Extract the [X, Y] coordinate from the center of the cell holding the provided text.  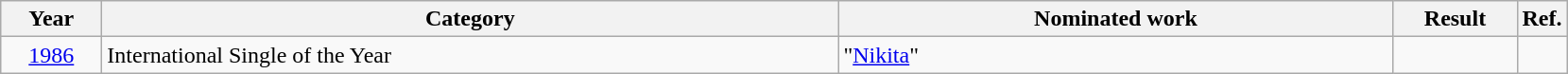
International Single of the Year [471, 55]
Ref. [1542, 19]
Year [51, 19]
"Nikita" [1115, 55]
1986 [51, 55]
Category [471, 19]
Result [1456, 19]
Nominated work [1115, 19]
